Detect which cell encompasses the target text, then output its [X, Y] center coordinate. 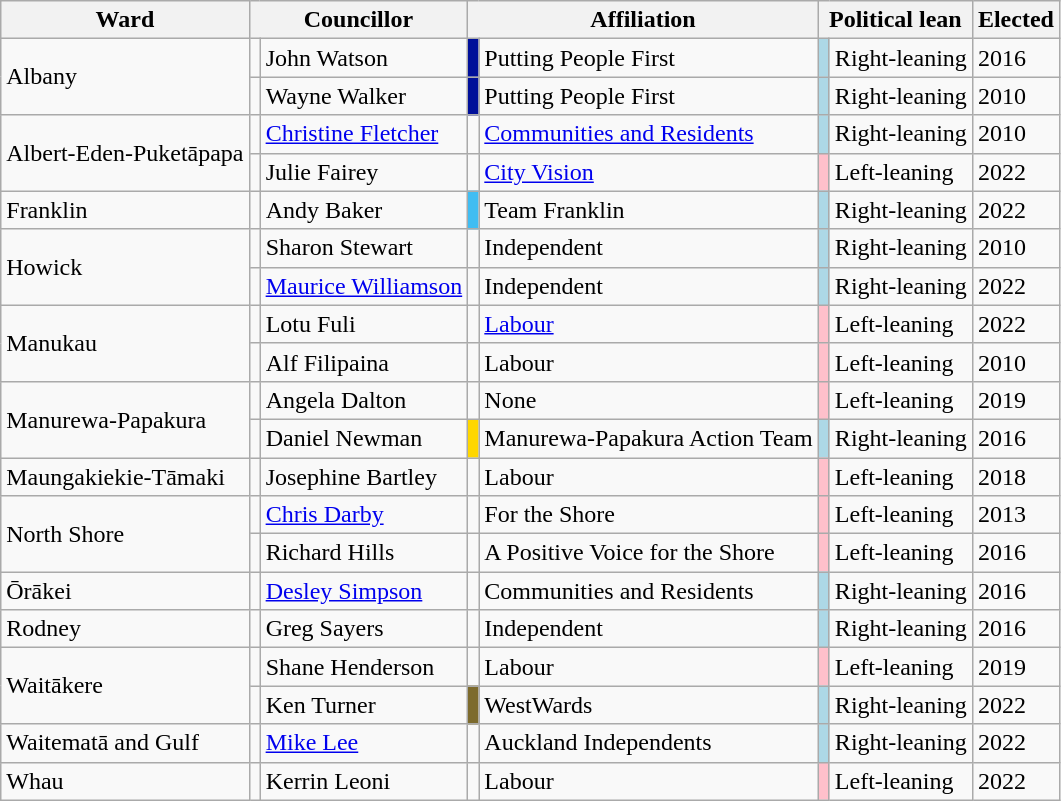
Angela Dalton [364, 400]
For the Shore [648, 515]
Andy Baker [364, 210]
Shane Henderson [364, 667]
Desley Simpson [364, 591]
Wayne Walker [364, 96]
Sharon Stewart [364, 248]
Ōrākei [125, 591]
Chris Darby [364, 515]
Auckland Independents [648, 743]
Josephine Bartley [364, 477]
Councillor [358, 20]
Elected [1016, 20]
None [648, 400]
City Vision [648, 172]
Daniel Newman [364, 438]
Richard Hills [364, 553]
Ken Turner [364, 705]
Julie Fairey [364, 172]
Manurewa-Papakura [125, 419]
2018 [1016, 477]
Waitematā and Gulf [125, 743]
Maurice Williamson [364, 286]
Albert-Eden-Puketāpapa [125, 153]
Ward [125, 20]
Lotu Fuli [364, 324]
North Shore [125, 534]
Whau [125, 781]
A Positive Voice for the Shore [648, 553]
Manurewa-Papakura Action Team [648, 438]
Affiliation [644, 20]
WestWards [648, 705]
Political lean [895, 20]
Albany [125, 77]
Waitākere [125, 686]
Franklin [125, 210]
Manukau [125, 343]
Kerrin Leoni [364, 781]
2013 [1016, 515]
Mike Lee [364, 743]
Greg Sayers [364, 629]
Howick [125, 267]
Rodney [125, 629]
John Watson [364, 58]
Maungakiekie-Tāmaki [125, 477]
Alf Filipaina [364, 362]
Team Franklin [648, 210]
Christine Fletcher [364, 134]
